From the cell containing the given text, extract its center point as (X, Y) coordinate. 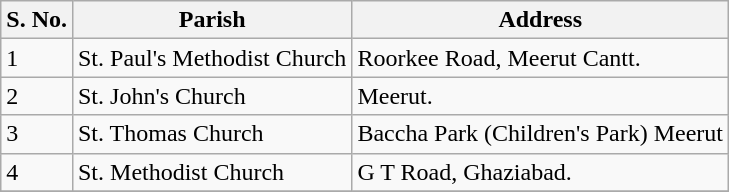
St. Methodist Church (212, 172)
Roorkee Road, Meerut Cantt. (540, 58)
St. Paul's Methodist Church (212, 58)
G T Road, Ghaziabad. (540, 172)
Baccha Park (Children's Park) Meerut (540, 134)
St. John's Church (212, 96)
1 (37, 58)
St. Thomas Church (212, 134)
Address (540, 20)
S. No. (37, 20)
4 (37, 172)
Parish (212, 20)
2 (37, 96)
Meerut. (540, 96)
3 (37, 134)
